Detect which cell encompasses the target text, then output its [x, y] center coordinate. 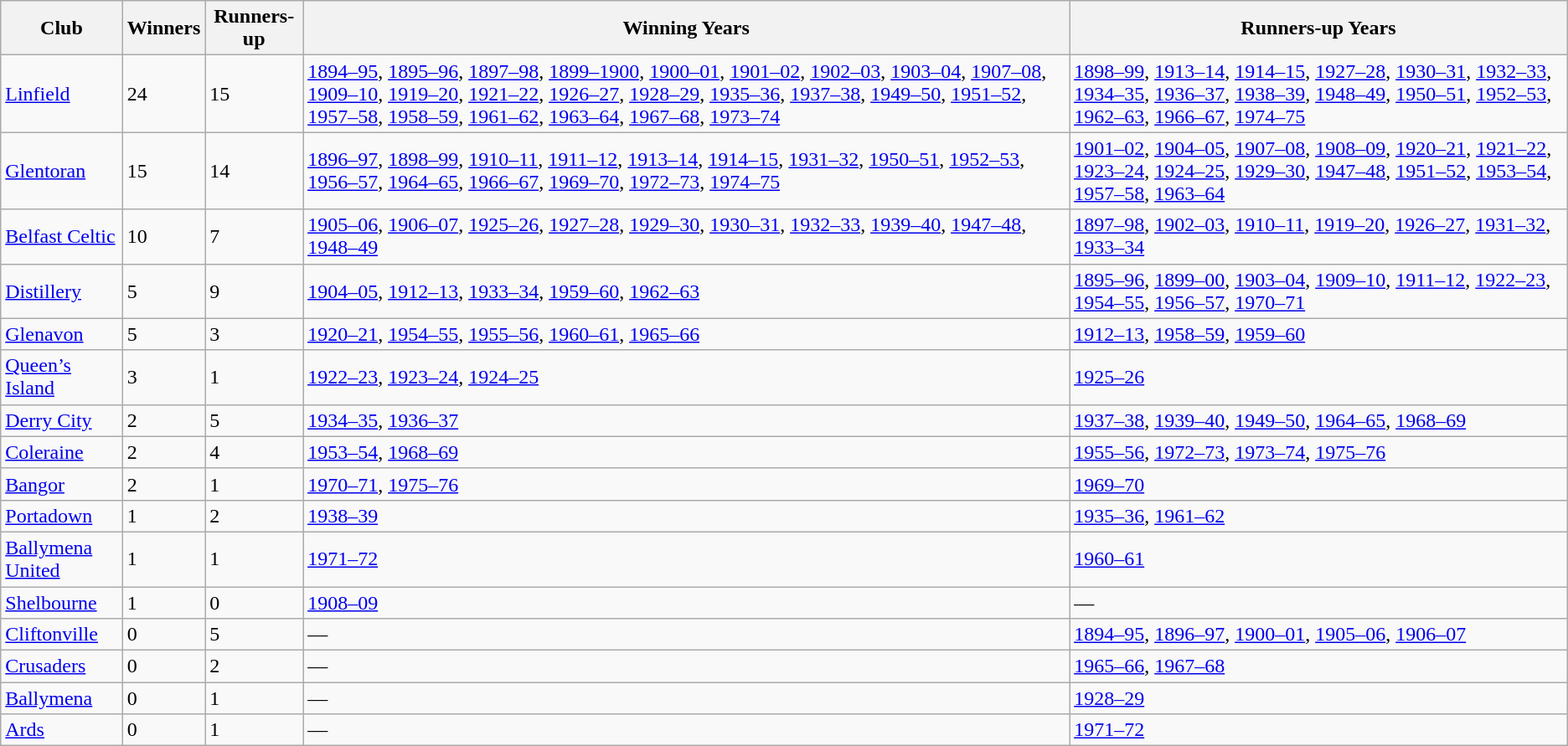
Winning Years [687, 28]
Club [62, 28]
Glenavon [62, 334]
Crusaders [62, 666]
1960–61 [1318, 559]
1970–71, 1975–76 [687, 484]
Shelbourne [62, 602]
1935–36, 1961–62 [1318, 516]
1938–39 [687, 516]
9 [255, 291]
Linfield [62, 94]
Runners-up [255, 28]
1922–23, 1923–24, 1924–25 [687, 377]
1901–02, 1904–05, 1907–08, 1908–09, 1920–21, 1921–22, 1923–24, 1924–25, 1929–30, 1947–48, 1951–52, 1953–54, 1957–58, 1963–64 [1318, 171]
1928–29 [1318, 698]
1894–95, 1896–97, 1900–01, 1905–06, 1906–07 [1318, 635]
Ards [62, 730]
1937–38, 1939–40, 1949–50, 1964–65, 1968–69 [1318, 420]
1920–21, 1954–55, 1955–56, 1960–61, 1965–66 [687, 334]
1895–96, 1899–00, 1903–04, 1909–10, 1911–12, 1922–23, 1954–55, 1956–57, 1970–71 [1318, 291]
1925–26 [1318, 377]
Queen’s Island [62, 377]
7 [255, 236]
1896–97, 1898–99, 1910–11, 1911–12, 1913–14, 1914–15, 1931–32, 1950–51, 1952–53, 1956–57, 1964–65, 1966–67, 1969–70, 1972–73, 1974–75 [687, 171]
24 [164, 94]
1955–56, 1972–73, 1973–74, 1975–76 [1318, 452]
Derry City [62, 420]
1908–09 [687, 602]
Ballymena United [62, 559]
Belfast Celtic [62, 236]
Coleraine [62, 452]
Glentoran [62, 171]
Bangor [62, 484]
Distillery [62, 291]
4 [255, 452]
Cliftonville [62, 635]
14 [255, 171]
Portadown [62, 516]
1953–54, 1968–69 [687, 452]
1965–66, 1967–68 [1318, 666]
1904–05, 1912–13, 1933–34, 1959–60, 1962–63 [687, 291]
1897–98, 1902–03, 1910–11, 1919–20, 1926–27, 1931–32, 1933–34 [1318, 236]
1969–70 [1318, 484]
Ballymena [62, 698]
1898–99, 1913–14, 1914–15, 1927–28, 1930–31, 1932–33, 1934–35, 1936–37, 1938–39, 1948–49, 1950–51, 1952–53, 1962–63, 1966–67, 1974–75 [1318, 94]
1912–13, 1958–59, 1959–60 [1318, 334]
Winners [164, 28]
1905–06, 1906–07, 1925–26, 1927–28, 1929–30, 1930–31, 1932–33, 1939–40, 1947–48, 1948–49 [687, 236]
10 [164, 236]
1934–35, 1936–37 [687, 420]
Runners-up Years [1318, 28]
